Return [X, Y] of the center of cell containing provided text 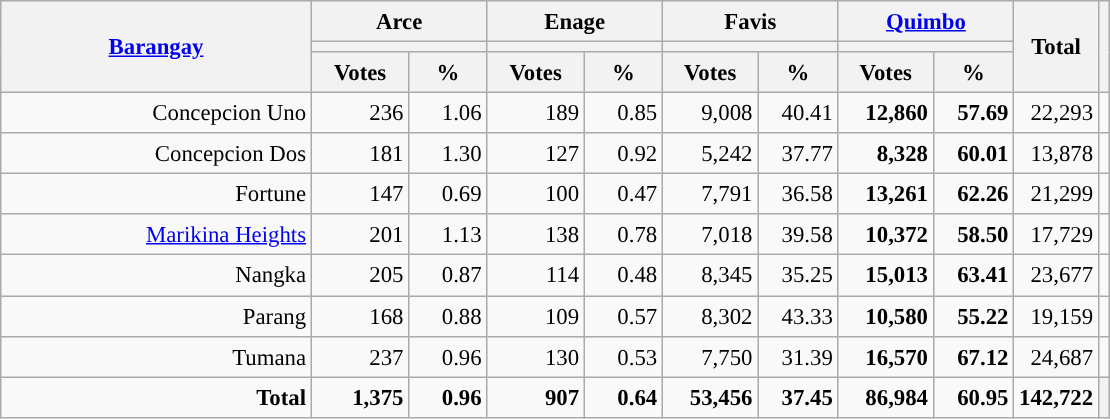
0.78 [623, 234]
205 [360, 276]
Parang [156, 316]
Favis [751, 22]
10,372 [886, 234]
0.57 [623, 316]
63.41 [973, 276]
22,293 [1056, 114]
189 [536, 114]
127 [536, 154]
15,013 [886, 276]
7,018 [710, 234]
43.33 [798, 316]
23,677 [1056, 276]
1.06 [448, 114]
Arce [399, 22]
16,570 [886, 356]
5,242 [710, 154]
67.12 [973, 356]
35.25 [798, 276]
237 [360, 356]
138 [536, 234]
109 [536, 316]
0.87 [448, 276]
0.88 [448, 316]
37.77 [798, 154]
60.95 [973, 398]
236 [360, 114]
53,456 [710, 398]
907 [536, 398]
0.53 [623, 356]
100 [536, 194]
12,860 [886, 114]
60.01 [973, 154]
7,750 [710, 356]
57.69 [973, 114]
1,375 [360, 398]
19,159 [1056, 316]
10,580 [886, 316]
58.50 [973, 234]
Tumana [156, 356]
Fortune [156, 194]
7,791 [710, 194]
31.39 [798, 356]
17,729 [1056, 234]
Barangay [156, 47]
13,878 [1056, 154]
36.58 [798, 194]
201 [360, 234]
Enage [575, 22]
8,302 [710, 316]
0.48 [623, 276]
1.13 [448, 234]
147 [360, 194]
Concepcion Dos [156, 154]
9,008 [710, 114]
0.64 [623, 398]
0.92 [623, 154]
62.26 [973, 194]
39.58 [798, 234]
Concepcion Uno [156, 114]
142,722 [1056, 398]
181 [360, 154]
130 [536, 356]
0.85 [623, 114]
8,328 [886, 154]
168 [360, 316]
21,299 [1056, 194]
13,261 [886, 194]
0.47 [623, 194]
55.22 [973, 316]
24,687 [1056, 356]
8,345 [710, 276]
Marikina Heights [156, 234]
0.69 [448, 194]
86,984 [886, 398]
Nangka [156, 276]
114 [536, 276]
Quimbo [926, 22]
1.30 [448, 154]
40.41 [798, 114]
37.45 [798, 398]
